Search for the cell housing the specified text and yield its (x, y) center coordinate. 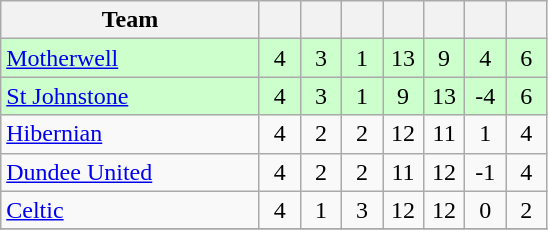
-4 (486, 96)
0 (486, 210)
-1 (486, 172)
St Johnstone (130, 96)
Motherwell (130, 58)
Team (130, 20)
Celtic (130, 210)
Dundee United (130, 172)
Hibernian (130, 134)
